For the text-containing cell, return its midpoint in [x, y] coordinate format. 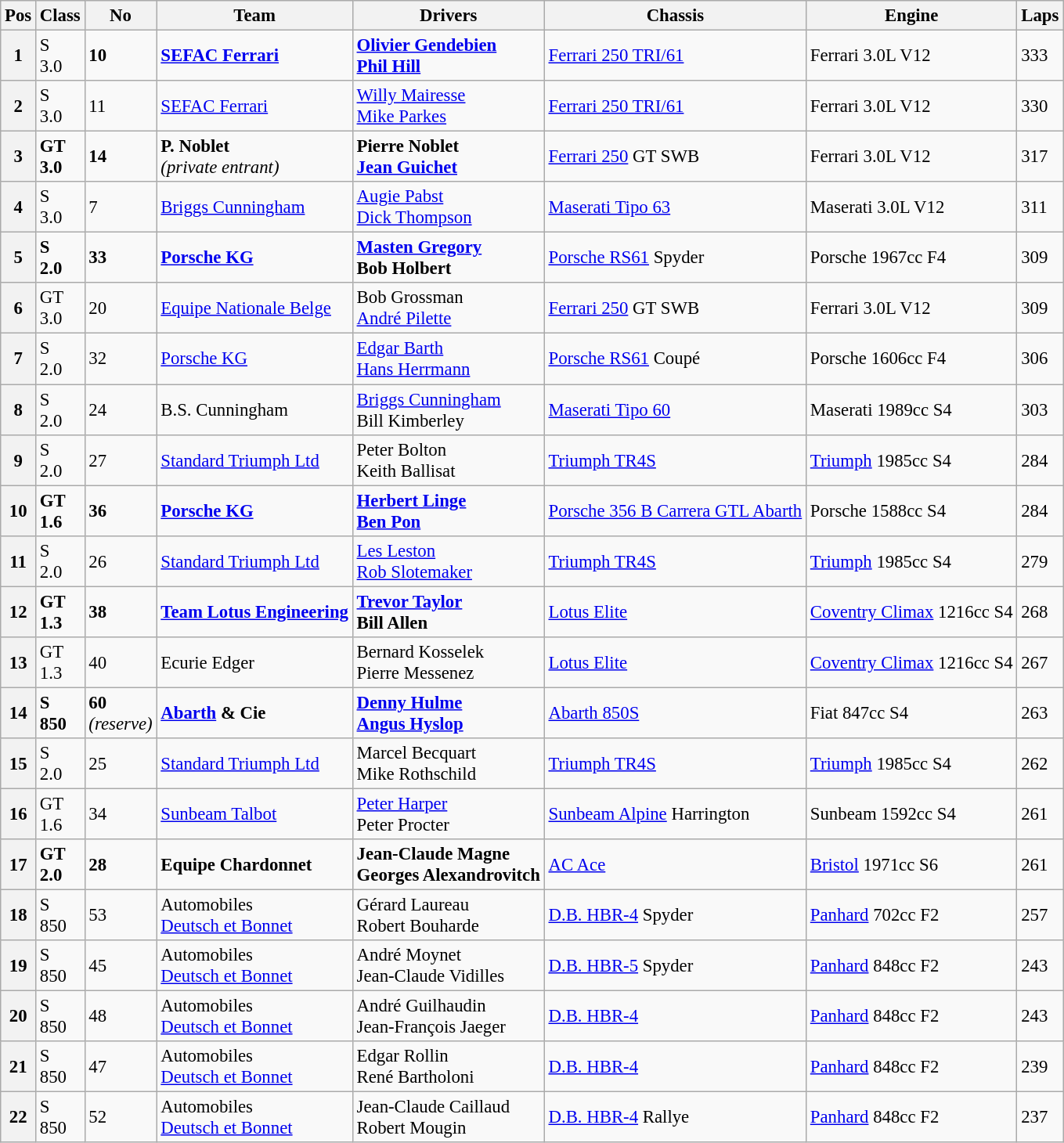
Equipe Nationale Belge [254, 308]
53 [121, 916]
330 [1040, 106]
Class [61, 16]
Maserati Tipo 60 [675, 410]
Sunbeam Alpine Harrington [675, 814]
4 [19, 207]
Edgar Barth Hans Herrmann [448, 359]
Bristol 1971cc S6 [911, 864]
Porsche 1967cc F4 [911, 258]
303 [1040, 410]
12 [19, 612]
22 [19, 1118]
Porsche 1606cc F4 [911, 359]
268 [1040, 612]
André Guilhaudin Jean-François Jaeger [448, 1016]
237 [1040, 1118]
Fiat 847cc S4 [911, 712]
Drivers [448, 16]
1 [19, 56]
27 [121, 460]
Team Lotus Engineering [254, 612]
AC Ace [675, 864]
5 [19, 258]
239 [1040, 1066]
16 [19, 814]
13 [19, 662]
Porsche RS61 Coupé [675, 359]
Abarth & Cie [254, 712]
45 [121, 966]
262 [1040, 764]
Olivier Gendebien Phil Hill [448, 56]
Peter Harper Peter Procter [448, 814]
D.B. HBR-4 Spyder [675, 916]
25 [121, 764]
Herbert Linge Ben Pon [448, 510]
15 [19, 764]
Les Leston Rob Slotemaker [448, 561]
19 [19, 966]
Equipe Chardonnet [254, 864]
Briggs Cunningham Bill Kimberley [448, 410]
52 [121, 1118]
2 [19, 106]
Edgar Rollin René Bartholoni [448, 1066]
3 [19, 157]
311 [1040, 207]
333 [1040, 56]
48 [121, 1016]
17 [19, 864]
257 [1040, 916]
21 [19, 1066]
Gérard Laureau Robert Bouharde [448, 916]
D.B. HBR-5 Spyder [675, 966]
Abarth 850S [675, 712]
GT2.0 [61, 864]
Pos [19, 16]
Maserati Tipo 63 [675, 207]
38 [121, 612]
Trevor Taylor Bill Allen [448, 612]
6 [19, 308]
40 [121, 662]
33 [121, 258]
Willy Mairesse Mike Parkes [448, 106]
No [121, 16]
Maserati 3.0L V12 [911, 207]
Pierre Noblet Jean Guichet [448, 157]
Briggs Cunningham [254, 207]
B.S. Cunningham [254, 410]
Bernard Kosselek Pierre Messenez [448, 662]
18 [19, 916]
Masten Gregory Bob Holbert [448, 258]
André Moynet Jean-Claude Vidilles [448, 966]
8 [19, 410]
D.B. HBR-4 Rallye [675, 1118]
Marcel Becquart Mike Rothschild [448, 764]
279 [1040, 561]
Team [254, 16]
24 [121, 410]
Ecurie Edger [254, 662]
36 [121, 510]
9 [19, 460]
Engine [911, 16]
32 [121, 359]
Peter Bolton Keith Ballisat [448, 460]
Laps [1040, 16]
60(reserve) [121, 712]
Sunbeam 1592cc S4 [911, 814]
34 [121, 814]
306 [1040, 359]
263 [1040, 712]
Porsche 356 B Carrera GTL Abarth [675, 510]
Denny Hulme Angus Hyslop [448, 712]
Bob Grossman André Pilette [448, 308]
47 [121, 1066]
267 [1040, 662]
Sunbeam Talbot [254, 814]
Augie Pabst Dick Thompson [448, 207]
P. Noblet(private entrant) [254, 157]
Maserati 1989cc S4 [911, 410]
Jean-Claude Magne Georges Alexandrovitch [448, 864]
Chassis [675, 16]
Porsche 1588cc S4 [911, 510]
Porsche RS61 Spyder [675, 258]
317 [1040, 157]
26 [121, 561]
Panhard 702cc F2 [911, 916]
28 [121, 864]
Jean-Claude Caillaud Robert Mougin [448, 1118]
